Return the (X, Y) coordinate for the center point of the cell that contains the specified text.  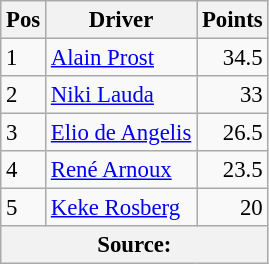
26.5 (232, 133)
Elio de Angelis (122, 133)
Alain Prost (122, 58)
20 (232, 208)
3 (24, 133)
Pos (24, 20)
Points (232, 20)
Keke Rosberg (122, 208)
2 (24, 95)
Driver (122, 20)
23.5 (232, 170)
33 (232, 95)
4 (24, 170)
1 (24, 58)
5 (24, 208)
René Arnoux (122, 170)
34.5 (232, 58)
Niki Lauda (122, 95)
Source: (134, 245)
